Extract the (x, y) coordinate from the center of the cell holding the provided text.  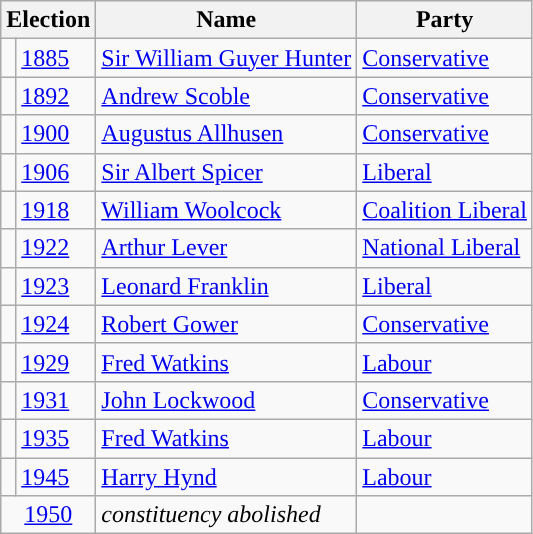
John Lockwood (226, 400)
Election (48, 20)
Sir William Guyer Hunter (226, 58)
Name (226, 20)
1950 (48, 515)
Sir Albert Spicer (226, 172)
Leonard Franklin (226, 286)
1929 (56, 362)
1945 (56, 477)
1918 (56, 210)
constituency abolished (226, 515)
1892 (56, 96)
1885 (56, 58)
National Liberal (445, 248)
Party (445, 20)
1935 (56, 438)
1906 (56, 172)
Robert Gower (226, 324)
Coalition Liberal (445, 210)
1900 (56, 134)
Harry Hynd (226, 477)
1922 (56, 248)
1931 (56, 400)
Andrew Scoble (226, 96)
Arthur Lever (226, 248)
1924 (56, 324)
Augustus Allhusen (226, 134)
1923 (56, 286)
William Woolcock (226, 210)
